Provide the [X, Y] coordinate of the cell's center where the given text is located.  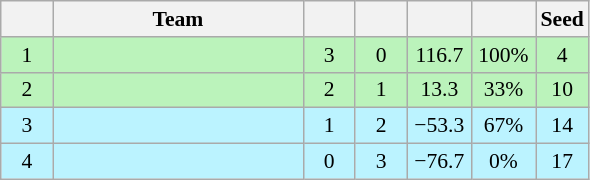
Seed [562, 19]
10 [562, 90]
−53.3 [439, 126]
Team [178, 19]
116.7 [439, 55]
67% [503, 126]
33% [503, 90]
14 [562, 126]
17 [562, 162]
−76.7 [439, 162]
0% [503, 162]
100% [503, 55]
13.3 [439, 90]
